Output the (x, y) coordinate of the center of the cell containing the given text.  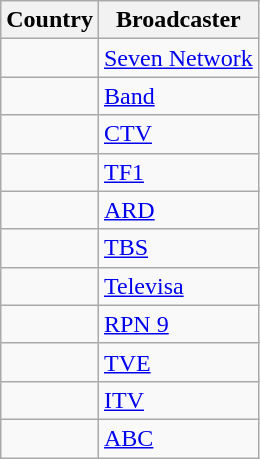
ARD (178, 210)
Seven Network (178, 58)
Broadcaster (178, 20)
RPN 9 (178, 324)
Country (50, 20)
Televisa (178, 286)
TBS (178, 248)
Band (178, 96)
TVE (178, 362)
ABC (178, 438)
CTV (178, 134)
ITV (178, 400)
TF1 (178, 172)
